From the cell containing the given text, extract its center point as (x, y) coordinate. 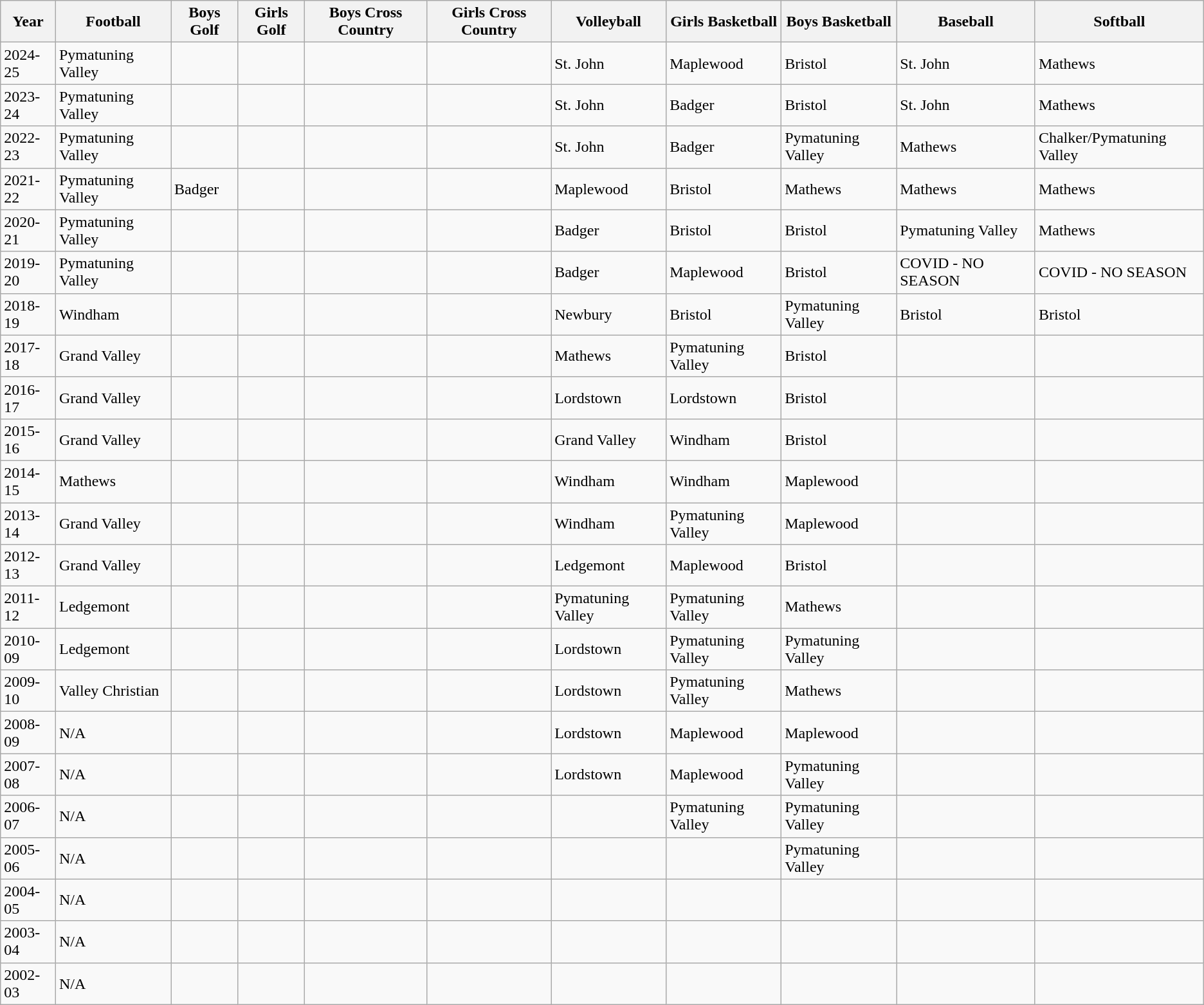
2016-17 (28, 397)
2007-08 (28, 774)
Boys Basketball (839, 22)
2011-12 (28, 607)
2023-24 (28, 105)
Volleyball (608, 22)
Boys Golf (205, 22)
Girls Cross Country (489, 22)
2004-05 (28, 900)
Girls Golf (271, 22)
2009-10 (28, 691)
2024-25 (28, 63)
2013-14 (28, 523)
2010-09 (28, 649)
2021-22 (28, 189)
Softball (1119, 22)
Newbury (608, 314)
2006-07 (28, 817)
2015-16 (28, 440)
Year (28, 22)
2018-19 (28, 314)
2008-09 (28, 733)
Boys Cross Country (365, 22)
Baseball (966, 22)
2017-18 (28, 356)
2022-23 (28, 147)
2020-21 (28, 230)
2005-06 (28, 858)
2012-13 (28, 566)
2014-15 (28, 481)
Football (113, 22)
2003-04 (28, 941)
Valley Christian (113, 691)
2002-03 (28, 984)
Girls Basketball (724, 22)
2019-20 (28, 273)
Chalker/Pymatuning Valley (1119, 147)
